Pinpoint the cell where the given text exists, returning its (X, Y) midpoint coordinate. 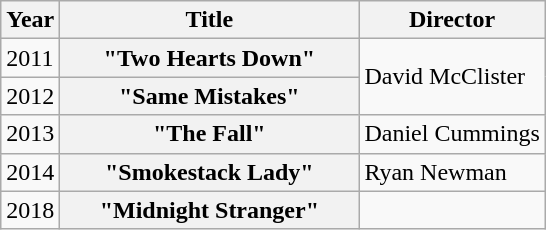
"The Fall" (210, 134)
Ryan Newman (452, 172)
2013 (30, 134)
"Midnight Stranger" (210, 210)
Year (30, 20)
"Smokestack Lady" (210, 172)
2018 (30, 210)
2014 (30, 172)
2011 (30, 58)
2012 (30, 96)
Director (452, 20)
David McClister (452, 77)
Title (210, 20)
"Two Hearts Down" (210, 58)
"Same Mistakes" (210, 96)
Daniel Cummings (452, 134)
